From the cell containing the given text, extract its center point as [x, y] coordinate. 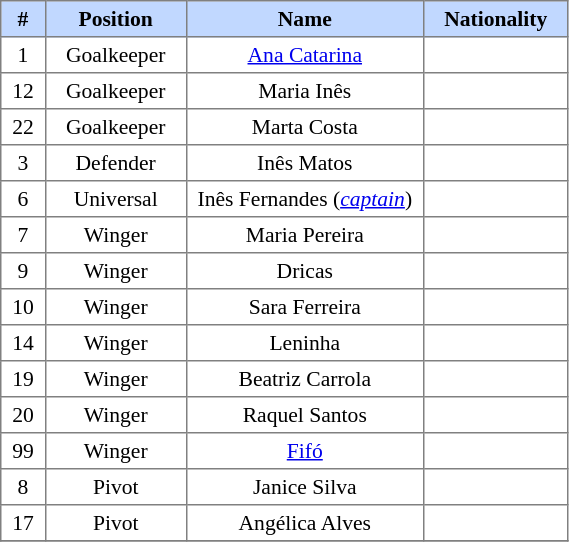
Beatriz Carrola [304, 379]
Nationality [496, 19]
Maria Inês [304, 91]
Janice Silva [304, 487]
8 [23, 487]
Inês Fernandes (captain) [304, 199]
10 [23, 307]
7 [23, 235]
Raquel Santos [304, 415]
Fifó [304, 451]
Universal [116, 199]
17 [23, 523]
20 [23, 415]
6 [23, 199]
# [23, 19]
Ana Catarina [304, 55]
Position [116, 19]
99 [23, 451]
9 [23, 271]
12 [23, 91]
1 [23, 55]
22 [23, 127]
Maria Pereira [304, 235]
14 [23, 343]
Defender [116, 163]
Angélica Alves [304, 523]
19 [23, 379]
Inês Matos [304, 163]
Marta Costa [304, 127]
Name [304, 19]
3 [23, 163]
Dricas [304, 271]
Sara Ferreira [304, 307]
Leninha [304, 343]
